Identify which cell holds the provided text, then report its (x, y) central coordinate. 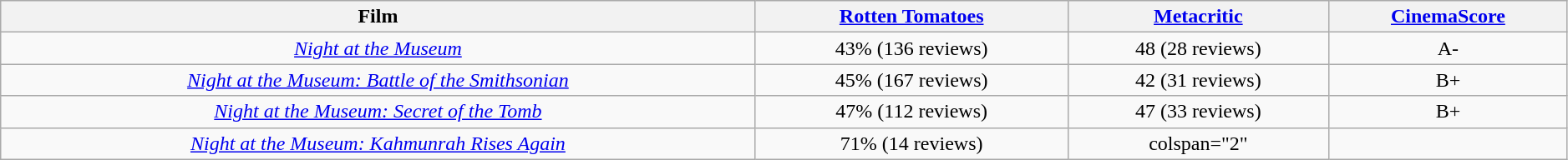
47% (112 reviews) (911, 112)
Night at the Museum: Battle of the Smithsonian (378, 80)
Night at the Museum (378, 48)
45% (167 reviews) (911, 80)
48 (28 reviews) (1198, 48)
Metacritic (1198, 17)
47 (33 reviews) (1198, 112)
colspan="2" (1198, 143)
43% (136 reviews) (911, 48)
Film (378, 17)
42 (31 reviews) (1198, 80)
A- (1449, 48)
Night at the Museum: Secret of the Tomb (378, 112)
Night at the Museum: Kahmunrah Rises Again (378, 143)
CinemaScore (1449, 17)
Rotten Tomatoes (911, 17)
71% (14 reviews) (911, 143)
